Extract the [X, Y] coordinate from the center of the cell holding the provided text.  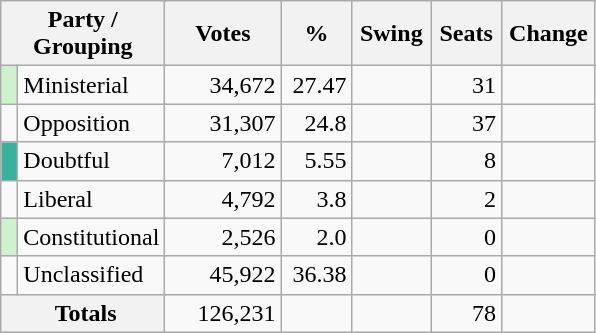
Seats [466, 34]
Party / Grouping [83, 34]
31,307 [223, 123]
Ministerial [92, 85]
Doubtful [92, 161]
37 [466, 123]
3.8 [316, 199]
78 [466, 313]
126,231 [223, 313]
27.47 [316, 85]
Liberal [92, 199]
4,792 [223, 199]
Unclassified [92, 275]
7,012 [223, 161]
5.55 [316, 161]
24.8 [316, 123]
45,922 [223, 275]
8 [466, 161]
31 [466, 85]
Swing [392, 34]
Constitutional [92, 237]
Votes [223, 34]
2,526 [223, 237]
Totals [83, 313]
Change [549, 34]
Opposition [92, 123]
2.0 [316, 237]
% [316, 34]
2 [466, 199]
34,672 [223, 85]
36.38 [316, 275]
